Find where the given text appears and provide that cell's center as [X, Y] coordinate. 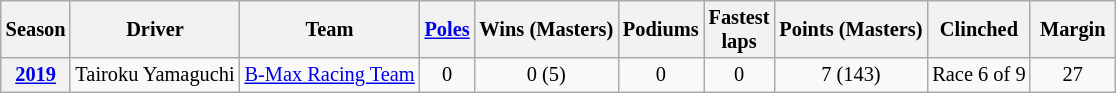
B-Max Racing Team [330, 75]
Points (Masters) [850, 29]
0 (5) [547, 75]
2019 [36, 75]
Poles [448, 29]
Tairoku Yamaguchi [154, 75]
7 (143) [850, 75]
Margin [1072, 29]
Podiums [661, 29]
Race 6 of 9 [978, 75]
Driver [154, 29]
Team [330, 29]
Wins (Masters) [547, 29]
Season [36, 29]
27 [1072, 75]
Fastest laps [740, 29]
Clinched [978, 29]
